Find where the given text appears and provide that cell's center as (X, Y) coordinate. 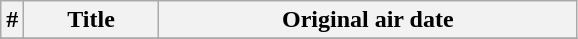
Original air date (368, 20)
Title (91, 20)
# (12, 20)
